Detect which cell encompasses the target text, then output its [x, y] center coordinate. 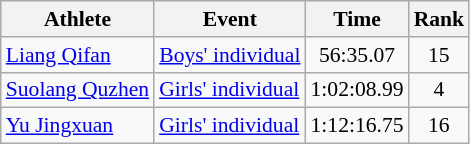
1:02:08.99 [358, 90]
4 [440, 90]
Rank [440, 19]
15 [440, 55]
56:35.07 [358, 55]
Yu Jingxuan [78, 126]
Event [230, 19]
Athlete [78, 19]
Boys' individual [230, 55]
Suolang Quzhen [78, 90]
Liang Qifan [78, 55]
Time [358, 19]
1:12:16.75 [358, 126]
16 [440, 126]
